Pinpoint the cell where the given text exists, returning its [x, y] midpoint coordinate. 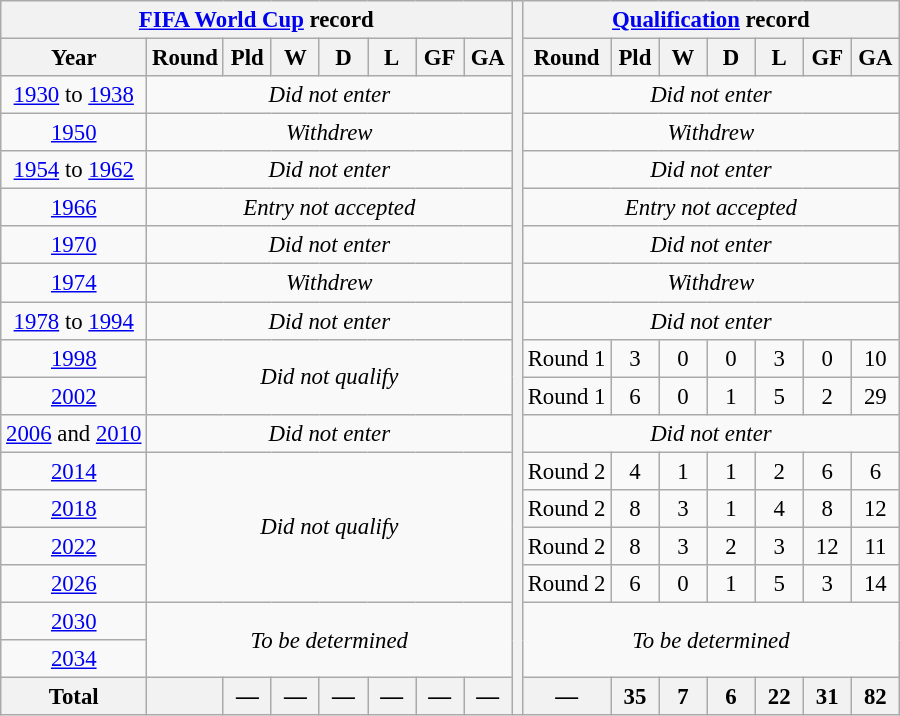
35 [635, 697]
2022 [74, 546]
2034 [74, 659]
22 [779, 697]
Total [74, 697]
11 [875, 546]
1930 to 1938 [74, 95]
1978 to 1994 [74, 321]
1998 [74, 358]
1950 [74, 133]
2002 [74, 396]
1974 [74, 283]
2006 and 2010 [74, 433]
FIFA World Cup record [256, 20]
1966 [74, 208]
Qualification record [710, 20]
1954 to 1962 [74, 170]
7 [683, 697]
2014 [74, 471]
10 [875, 358]
82 [875, 697]
14 [875, 584]
2026 [74, 584]
29 [875, 396]
2030 [74, 621]
31 [827, 697]
Year [74, 58]
2018 [74, 509]
1970 [74, 245]
